Search for the cell housing the specified text and yield its [x, y] center coordinate. 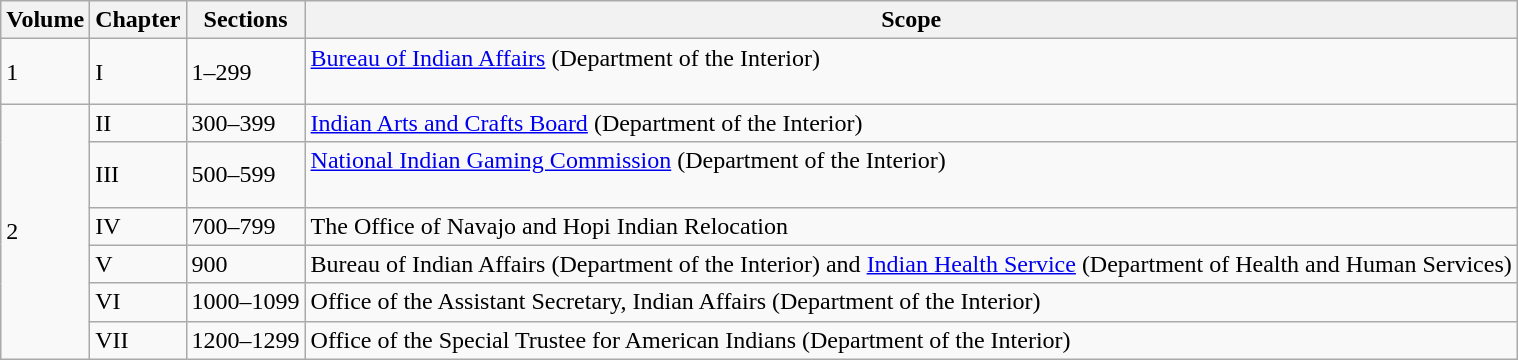
500–599 [246, 174]
900 [246, 264]
VII [138, 340]
1000–1099 [246, 302]
I [138, 72]
Chapter [138, 20]
1200–1299 [246, 340]
1 [46, 72]
VI [138, 302]
700–799 [246, 226]
1–299 [246, 72]
Volume [46, 20]
300–399 [246, 123]
Office of the Special Trustee for American Indians (Department of the Interior) [911, 340]
Office of the Assistant Secretary, Indian Affairs (Department of the Interior) [911, 302]
V [138, 264]
National Indian Gaming Commission (Department of the Interior) [911, 174]
IV [138, 226]
Indian Arts and Crafts Board (Department of the Interior) [911, 123]
Scope [911, 20]
III [138, 174]
Bureau of Indian Affairs (Department of the Interior) [911, 72]
2 [46, 232]
Sections [246, 20]
The Office of Navajo and Hopi Indian Relocation [911, 226]
Bureau of Indian Affairs (Department of the Interior) and Indian Health Service (Department of Health and Human Services) [911, 264]
II [138, 123]
